Output the (X, Y) coordinate of the center of the cell containing the given text.  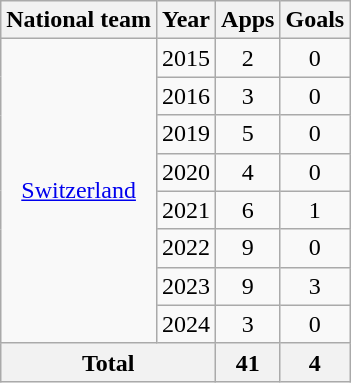
2020 (186, 172)
Goals (315, 20)
Switzerland (79, 191)
2022 (186, 248)
Total (108, 362)
2023 (186, 286)
Apps (248, 20)
2019 (186, 134)
2015 (186, 58)
National team (79, 20)
41 (248, 362)
1 (315, 210)
2016 (186, 96)
5 (248, 134)
6 (248, 210)
2 (248, 58)
2021 (186, 210)
Year (186, 20)
2024 (186, 324)
